Determine the (x, y) coordinate at the center of the cell enclosing the given text.  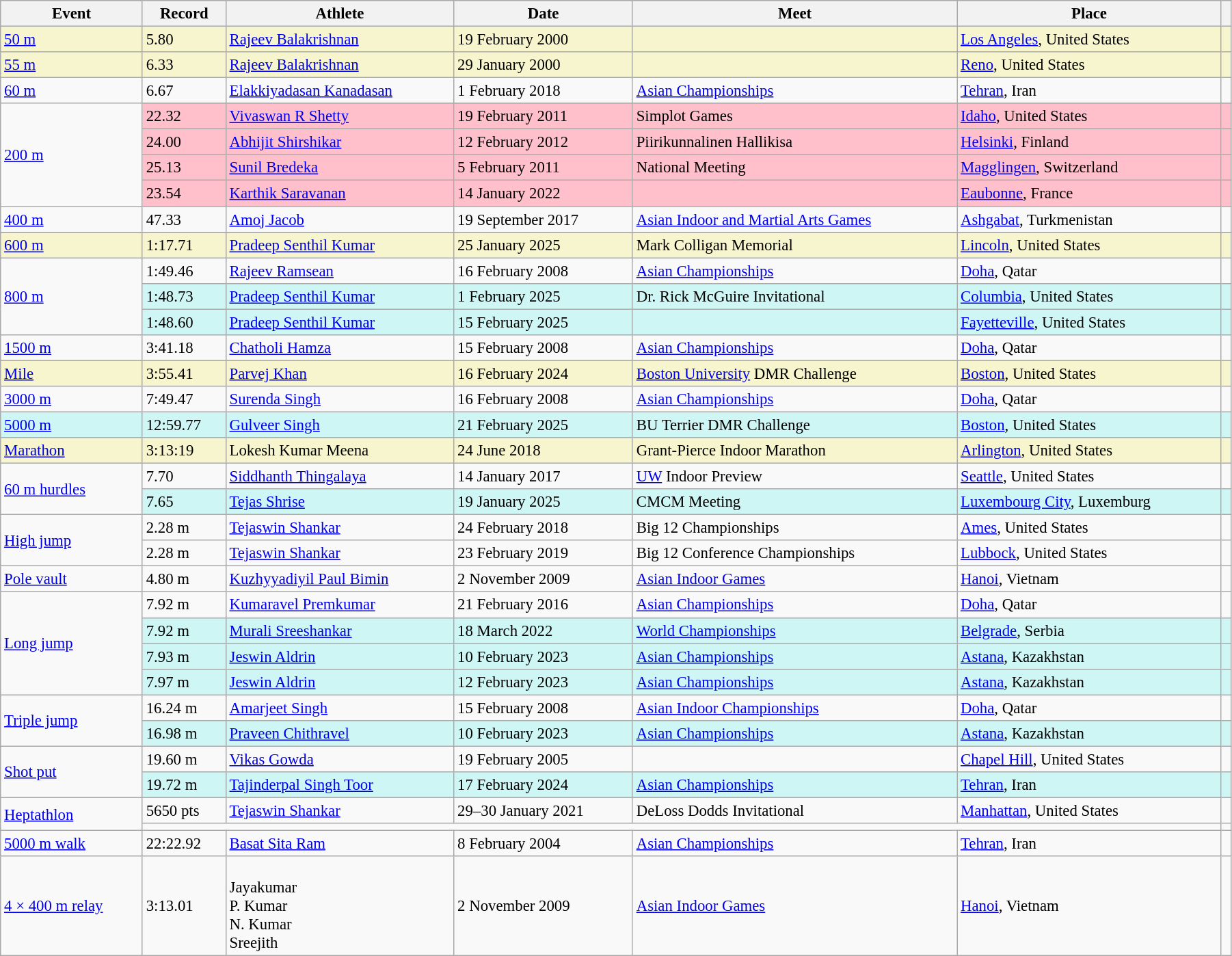
Pole vault (72, 579)
3:13:19 (184, 451)
Abhijit Shirshikar (340, 142)
12 February 2023 (544, 682)
Sunil Bredeka (340, 168)
Praveen Chithravel (340, 734)
14 January 2022 (544, 194)
Heptathlon (72, 814)
19 February 2011 (544, 116)
Chatholi Hamza (340, 348)
Tajinderpal Singh Toor (340, 785)
Athlete (340, 14)
Kumaravel Premkumar (340, 605)
19 January 2025 (544, 502)
400 m (72, 220)
Manhattan, United States (1090, 810)
1:48.73 (184, 296)
600 m (72, 245)
25.13 (184, 168)
14 January 2017 (544, 477)
Idaho, United States (1090, 116)
Mile (72, 373)
5 February 2011 (544, 168)
16.98 m (184, 734)
Tejas Shrise (340, 502)
Columbia, United States (1090, 296)
4.80 m (184, 579)
5.80 (184, 40)
3:41.18 (184, 348)
Place (1090, 14)
5000 m walk (72, 844)
19.72 m (184, 785)
Magglingen, Switzerland (1090, 168)
Dr. Rick McGuire Invitational (794, 296)
Basat Sita Ram (340, 844)
Ames, United States (1090, 528)
Event (72, 14)
BU Terrier DMR Challenge (794, 425)
16.24 m (184, 708)
7.65 (184, 502)
Vivaswan R Shetty (340, 116)
Ashgabat, Turkmenistan (1090, 220)
18 March 2022 (544, 630)
19 February 2000 (544, 40)
Seattle, United States (1090, 477)
Murali Sreeshankar (340, 630)
1:49.46 (184, 271)
Simplot Games (794, 116)
Lokesh Kumar Meena (340, 451)
JayakumarP. KumarN. KumarSreejith (340, 906)
17 February 2024 (544, 785)
7.70 (184, 477)
200 m (72, 155)
24 February 2018 (544, 528)
19 September 2017 (544, 220)
Lincoln, United States (1090, 245)
World Championships (794, 630)
Asian Indoor and Martial Arts Games (794, 220)
55 m (72, 65)
25 January 2025 (544, 245)
8 February 2004 (544, 844)
1 February 2018 (544, 91)
Gulveer Singh (340, 425)
7:49.47 (184, 399)
Chapel Hill, United States (1090, 759)
Belgrade, Serbia (1090, 630)
800 m (72, 297)
Amarjeet Singh (340, 708)
29 January 2000 (544, 65)
UW Indoor Preview (794, 477)
1:48.60 (184, 322)
24.00 (184, 142)
15 February 2025 (544, 322)
Eaubonne, France (1090, 194)
3000 m (72, 399)
Boston University DMR Challenge (794, 373)
Marathon (72, 451)
19.60 m (184, 759)
Helsinki, Finland (1090, 142)
60 m (72, 91)
Asian Indoor Championships (794, 708)
6.33 (184, 65)
Vikas Gowda (340, 759)
60 m hurdles (72, 490)
3:13.01 (184, 906)
22:22.92 (184, 844)
12 February 2012 (544, 142)
1 February 2025 (544, 296)
Shot put (72, 771)
Big 12 Conference Championships (794, 553)
Elakkiyadasan Kanadasan (340, 91)
23 February 2019 (544, 553)
Date (544, 14)
29–30 January 2021 (544, 810)
Fayetteville, United States (1090, 322)
Triple jump (72, 721)
DeLoss Dodds Invitational (794, 810)
Mark Colligan Memorial (794, 245)
Surenda Singh (340, 399)
Grant-Pierce Indoor Marathon (794, 451)
22.32 (184, 116)
National Meeting (794, 168)
Siddhanth Thingalaya (340, 477)
1500 m (72, 348)
50 m (72, 40)
Record (184, 14)
Karthik Saravanan (340, 194)
Big 12 Championships (794, 528)
CMCM Meeting (794, 502)
24 June 2018 (544, 451)
16 February 2024 (544, 373)
19 February 2005 (544, 759)
23.54 (184, 194)
Kuzhyyadiyil Paul Bimin (340, 579)
21 February 2025 (544, 425)
4 × 400 m relay (72, 906)
Meet (794, 14)
5650 pts (184, 810)
Luxembourg City, Luxemburg (1090, 502)
12:59.77 (184, 425)
5000 m (72, 425)
Long jump (72, 643)
6.67 (184, 91)
7.93 m (184, 656)
47.33 (184, 220)
Arlington, United States (1090, 451)
Reno, United States (1090, 65)
3:55.41 (184, 373)
High jump (72, 540)
Lubbock, United States (1090, 553)
1:17.71 (184, 245)
Los Angeles, United States (1090, 40)
Parvej Khan (340, 373)
Amoj Jacob (340, 220)
Rajeev Ramsean (340, 271)
7.97 m (184, 682)
Piirikunnalinen Hallikisa (794, 142)
21 February 2016 (544, 605)
